Pinpoint the cell where the given text exists, returning its (X, Y) midpoint coordinate. 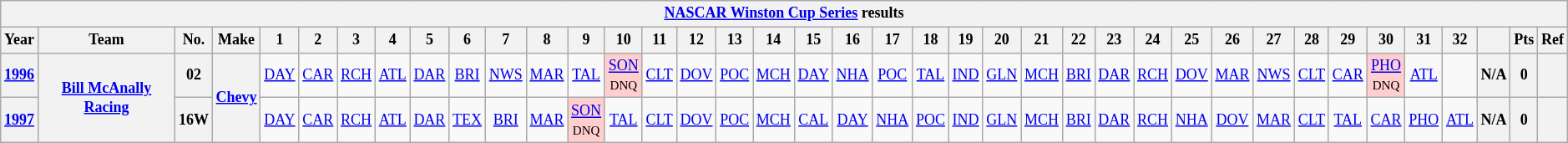
30 (1386, 40)
12 (696, 40)
1997 (20, 120)
28 (1311, 40)
11 (660, 40)
16W (194, 120)
Team (106, 40)
26 (1232, 40)
4 (392, 40)
9 (586, 40)
1996 (20, 75)
13 (735, 40)
10 (623, 40)
5 (429, 40)
PHODNQ (1386, 75)
17 (893, 40)
21 (1042, 40)
19 (965, 40)
8 (547, 40)
2 (318, 40)
Bill McAnally Racing (106, 97)
18 (931, 40)
Pts (1525, 40)
23 (1114, 40)
02 (194, 75)
No. (194, 40)
1 (280, 40)
32 (1460, 40)
31 (1424, 40)
6 (468, 40)
Make (236, 40)
TEX (468, 120)
15 (813, 40)
29 (1348, 40)
CAL (813, 120)
Year (20, 40)
16 (852, 40)
22 (1079, 40)
Ref (1553, 40)
14 (774, 40)
PHO (1424, 120)
24 (1153, 40)
27 (1274, 40)
20 (1002, 40)
25 (1191, 40)
3 (357, 40)
NASCAR Winston Cup Series results (784, 13)
Chevy (236, 97)
7 (506, 40)
